Detect which cell encompasses the target text, then output its [x, y] center coordinate. 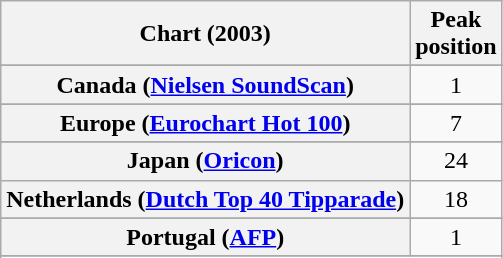
Portugal (AFP) [206, 237]
Chart (2003) [206, 34]
Netherlands (Dutch Top 40 Tipparade) [206, 199]
Europe (Eurochart Hot 100) [206, 123]
Peakposition [456, 34]
18 [456, 199]
24 [456, 161]
Canada (Nielsen SoundScan) [206, 85]
7 [456, 123]
Japan (Oricon) [206, 161]
